Detect which cell encompasses the target text, then output its [X, Y] center coordinate. 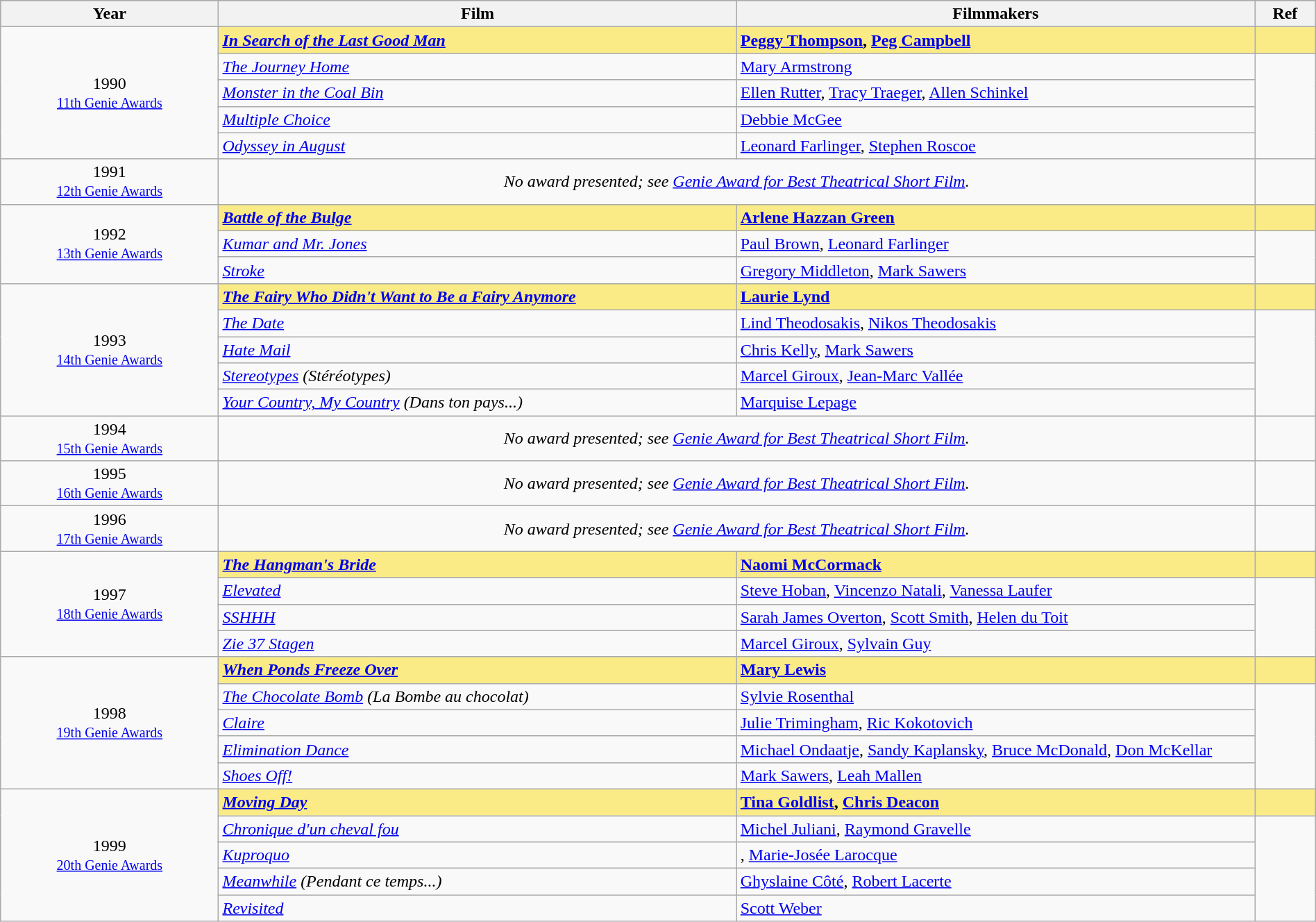
The Journey Home [478, 67]
1990 11th Genie Awards [110, 93]
Zie 37 Stagen [478, 644]
Multiple Choice [478, 119]
1992 13th Genie Awards [110, 244]
1997 18th Genie Awards [110, 604]
Elimination Dance [478, 749]
Leonard Farlinger, Stephen Roscoe [995, 146]
1995 16th Genie Awards [110, 483]
When Ponds Freeze Over [478, 670]
1994 15th Genie Awards [110, 439]
Arlene Hazzan Green [995, 217]
Shoes Off! [478, 776]
In Search of the Last Good Man [478, 40]
, Marie-Josée Larocque [995, 855]
The Chocolate Bomb (La Bombe au chocolat) [478, 696]
Kumar and Mr. Jones [478, 244]
Paul Brown, Leonard Farlinger [995, 244]
Marquise Lepage [995, 403]
Year [110, 14]
Peggy Thompson, Peg Campbell [995, 40]
Julie Trimingham, Ric Kokotovich [995, 723]
SSHHH [478, 617]
Stereotypes (Stéréotypes) [478, 376]
Ref [1285, 14]
The Fairy Who Didn't Want to Be a Fairy Anymore [478, 296]
Marcel Giroux, Jean-Marc Vallée [995, 376]
Tina Goldlist, Chris Deacon [995, 802]
1999 20th Genie Awards [110, 855]
Mark Sawers, Leah Mallen [995, 776]
Steve Hoban, Vincenzo Natali, Vanessa Laufer [995, 591]
1993 14th Genie Awards [110, 349]
Moving Day [478, 802]
Chris Kelly, Mark Sawers [995, 349]
Chronique d'un cheval fou [478, 828]
Your Country, My Country (Dans ton pays...) [478, 403]
Stroke [478, 270]
Michael Ondaatje, Sandy Kaplansky, Bruce McDonald, Don McKellar [995, 749]
The Date [478, 323]
The Hangman's Bride [478, 564]
Sylvie Rosenthal [995, 696]
Mary Lewis [995, 670]
Elevated [478, 591]
Debbie McGee [995, 119]
Ellen Rutter, Tracy Traeger, Allen Schinkel [995, 93]
Battle of the Bulge [478, 217]
1998 19th Genie Awards [110, 723]
Naomi McCormack [995, 564]
Sarah James Overton, Scott Smith, Helen du Toit [995, 617]
Kuproquo [478, 855]
Claire [478, 723]
Hate Mail [478, 349]
Gregory Middleton, Mark Sawers [995, 270]
Scott Weber [995, 908]
Revisited [478, 908]
Meanwhile (Pendant ce temps...) [478, 882]
Odyssey in August [478, 146]
Marcel Giroux, Sylvain Guy [995, 644]
1996 17th Genie Awards [110, 529]
Lind Theodosakis, Nikos Theodosakis [995, 323]
Filmmakers [995, 14]
Monster in the Coal Bin [478, 93]
Michel Juliani, Raymond Gravelle [995, 828]
Film [478, 14]
Ghyslaine Côté, Robert Lacerte [995, 882]
1991 12th Genie Awards [110, 182]
Laurie Lynd [995, 296]
Mary Armstrong [995, 67]
